Find where the given text appears and provide that cell's center as [x, y] coordinate. 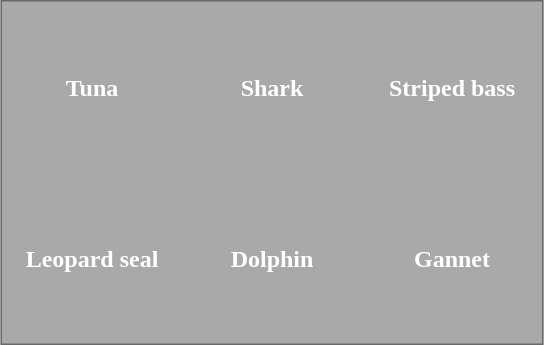
Leopard seal [92, 287]
Dolphin [272, 287]
Shark [272, 116]
Tuna [92, 116]
Striped bass [452, 116]
Gannet [452, 287]
